For the text-containing cell, return its midpoint in [X, Y] coordinate format. 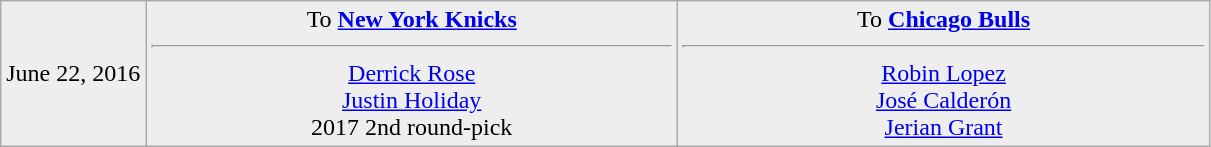
To New York KnicksDerrick RoseJustin Holiday2017 2nd round-pick [412, 74]
June 22, 2016 [74, 74]
To Chicago BullsRobin LopezJosé CalderónJerian Grant [944, 74]
